Pinpoint the cell where the given text exists, returning its [X, Y] midpoint coordinate. 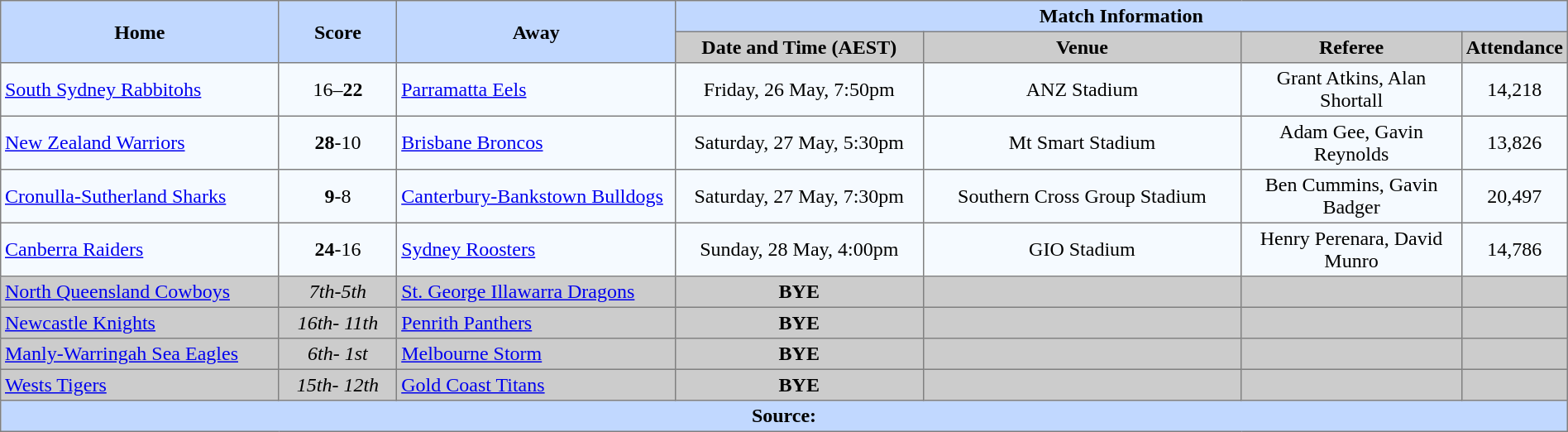
14,218 [1514, 89]
9-8 [337, 196]
Venue [1082, 47]
28-10 [337, 142]
Henry Perenara, David Munro [1351, 249]
Mt Smart Stadium [1082, 142]
Saturday, 27 May, 5:30pm [799, 142]
Source: [784, 416]
24-16 [337, 249]
Sydney Roosters [536, 249]
Friday, 26 May, 7:50pm [799, 89]
Manly-Warringah Sea Eagles [140, 354]
St. George Illawarra Dragons [536, 292]
20,497 [1514, 196]
Wests Tigers [140, 385]
ANZ Stadium [1082, 89]
Southern Cross Group Stadium [1082, 196]
Penrith Panthers [536, 323]
North Queensland Cowboys [140, 292]
Grant Atkins, Alan Shortall [1351, 89]
Adam Gee, Gavin Reynolds [1351, 142]
Gold Coast Titans [536, 385]
7th-5th [337, 292]
South Sydney Rabbitohs [140, 89]
13,826 [1514, 142]
16th- 11th [337, 323]
15th- 12th [337, 385]
Attendance [1514, 47]
Home [140, 31]
Brisbane Broncos [536, 142]
New Zealand Warriors [140, 142]
Match Information [1121, 17]
Newcastle Knights [140, 323]
14,786 [1514, 249]
16–22 [337, 89]
Score [337, 31]
Referee [1351, 47]
Sunday, 28 May, 4:00pm [799, 249]
GIO Stadium [1082, 249]
Canberra Raiders [140, 249]
Canterbury-Bankstown Bulldogs [536, 196]
Cronulla-Sutherland Sharks [140, 196]
Away [536, 31]
Ben Cummins, Gavin Badger [1351, 196]
6th- 1st [337, 354]
Parramatta Eels [536, 89]
Date and Time (AEST) [799, 47]
Saturday, 27 May, 7:30pm [799, 196]
Melbourne Storm [536, 354]
